Return the (X, Y) coordinate for the center point of the cell that contains the specified text.  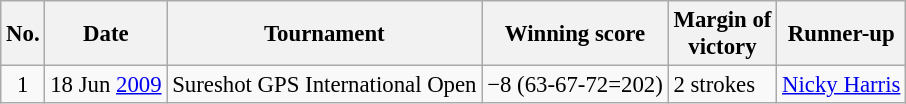
2 strokes (722, 85)
Date (106, 34)
Nicky Harris (842, 85)
No. (23, 34)
−8 (63-67-72=202) (575, 85)
Tournament (324, 34)
Sureshot GPS International Open (324, 85)
18 Jun 2009 (106, 85)
Margin ofvictory (722, 34)
Runner-up (842, 34)
Winning score (575, 34)
1 (23, 85)
